Return [X, Y] of the center of cell containing provided text 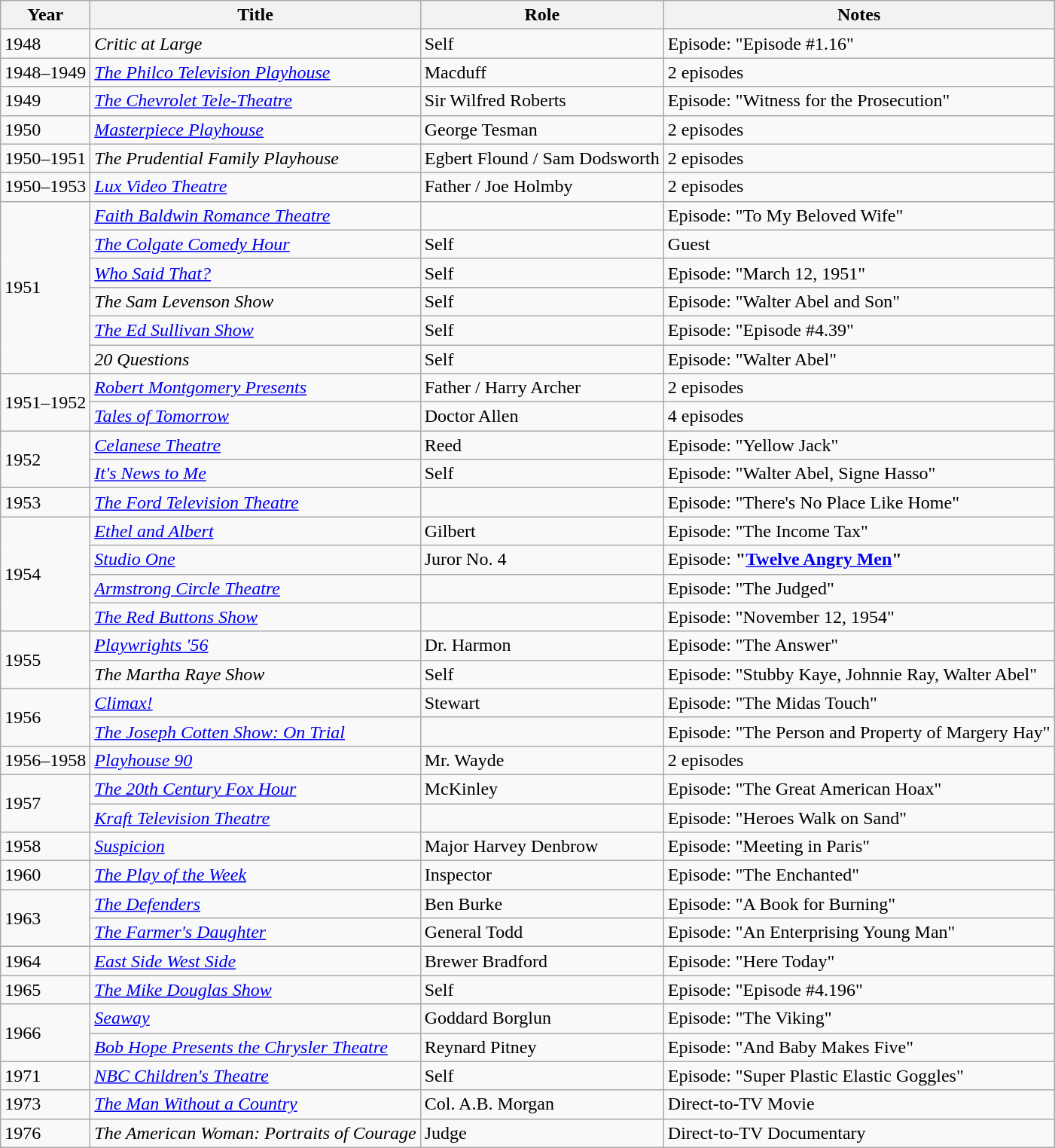
4 episodes [858, 417]
Lux Video Theatre [255, 187]
The Man Without a Country [255, 1104]
Critic at Large [255, 44]
Studio One [255, 560]
Father / Joe Holmby [542, 187]
The American Woman: Portraits of Courage [255, 1133]
Episode: "Episode #1.16" [858, 44]
Direct-to-TV Movie [858, 1104]
The Ford Television Theatre [255, 502]
1949 [45, 101]
Bob Hope Presents the Chrysler Theatre [255, 1047]
1952 [45, 460]
Mr. Wayde [542, 760]
Faith Baldwin Romance Theatre [255, 215]
1965 [45, 990]
Episode: "The Great American Hoax" [858, 789]
Episode: "Heroes Walk on Sand" [858, 817]
The Sam Levenson Show [255, 301]
20 Questions [255, 359]
Col. A.B. Morgan [542, 1104]
1954 [45, 574]
1950–1951 [45, 158]
Episode: "March 12, 1951" [858, 273]
The Mike Douglas Show [255, 990]
Ben Burke [542, 904]
McKinley [542, 789]
1955 [45, 660]
Guest [858, 244]
Direct-to-TV Documentary [858, 1133]
1956–1958 [45, 760]
Father / Harry Archer [542, 388]
Episode: "The Person and Property of Margery Hay" [858, 731]
Episode: "Meeting in Paris" [858, 847]
Inspector [542, 875]
NBC Children's Theatre [255, 1076]
Episode: "Witness for the Prosecution" [858, 101]
1960 [45, 875]
Goddard Borglun [542, 1018]
The Joseph Cotten Show: On Trial [255, 731]
Juror No. 4 [542, 560]
Gilbert [542, 531]
1966 [45, 1033]
Climax! [255, 703]
Macduff [542, 72]
1948 [45, 44]
Episode: "Twelve Angry Men" [858, 560]
Egbert Flound / Sam Dodsworth [542, 158]
Tales of Tomorrow [255, 417]
1956 [45, 717]
Episode: "The Judged" [858, 588]
Sir Wilfred Roberts [542, 101]
Episode: "Episode #4.196" [858, 990]
Who Said That? [255, 273]
Episode: "Yellow Jack" [858, 445]
Episode: "Walter Abel, Signe Hasso" [858, 474]
Dr. Harmon [542, 646]
Episode: "Walter Abel" [858, 359]
1950 [45, 130]
General Todd [542, 933]
Suspicion [255, 847]
1976 [45, 1133]
Episode: "The Viking" [858, 1018]
Episode: "A Book for Burning" [858, 904]
Episode: "Episode #4.39" [858, 330]
Episode: "Stubby Kaye, Johnnie Ray, Walter Abel" [858, 674]
The Red Buttons Show [255, 617]
Episode: "The Answer" [858, 646]
1963 [45, 918]
Playhouse 90 [255, 760]
The Prudential Family Playhouse [255, 158]
Episode: "The Enchanted" [858, 875]
The Philco Television Playhouse [255, 72]
The Martha Raye Show [255, 674]
Reed [542, 445]
Stewart [542, 703]
1964 [45, 961]
Ethel and Albert [255, 531]
The Chevrolet Tele-Theatre [255, 101]
Episode: "Here Today" [858, 961]
The Ed Sullivan Show [255, 330]
1951 [45, 287]
1957 [45, 803]
Playwrights '56 [255, 646]
Title [255, 15]
The Play of the Week [255, 875]
Episode: "To My Beloved Wife" [858, 215]
Episode: "And Baby Makes Five" [858, 1047]
Judge [542, 1133]
1950–1953 [45, 187]
1953 [45, 502]
Masterpiece Playhouse [255, 130]
Episode: "Walter Abel and Son" [858, 301]
Celanese Theatre [255, 445]
1951–1952 [45, 402]
Kraft Television Theatre [255, 817]
The Defenders [255, 904]
It's News to Me [255, 474]
Episode: "An Enterprising Young Man" [858, 933]
Episode: "Super Plastic Elastic Goggles" [858, 1076]
Episode: "The Midas Touch" [858, 703]
Brewer Bradford [542, 961]
Armstrong Circle Theatre [255, 588]
Major Harvey Denbrow [542, 847]
The Colgate Comedy Hour [255, 244]
East Side West Side [255, 961]
1948–1949 [45, 72]
Episode: "November 12, 1954" [858, 617]
1958 [45, 847]
Notes [858, 15]
Seaway [255, 1018]
Episode: "The Income Tax" [858, 531]
Robert Montgomery Presents [255, 388]
The 20th Century Fox Hour [255, 789]
Episode: "There's No Place Like Home" [858, 502]
Role [542, 15]
Reynard Pitney [542, 1047]
1971 [45, 1076]
1973 [45, 1104]
Doctor Allen [542, 417]
The Farmer's Daughter [255, 933]
Year [45, 15]
George Tesman [542, 130]
